Return (x, y) of the center of cell containing provided text 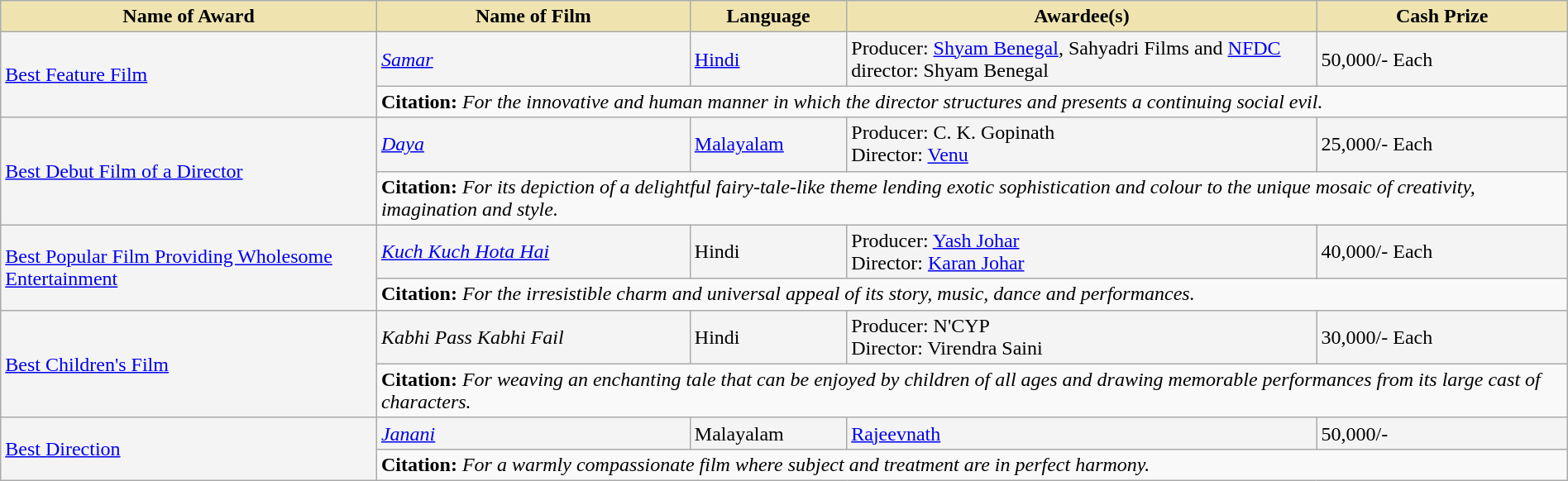
Janani (533, 433)
Name of Award (189, 17)
Best Children's Film (189, 364)
Best Debut Film of a Director (189, 171)
30,000/- Each (1442, 337)
25,000/- Each (1442, 144)
Producer: Shyam Benegal, Sahyadri Films and NFDCdirector: Shyam Benegal (1082, 60)
Awardee(s) (1082, 17)
Kuch Kuch Hota Hai (533, 251)
Best Popular Film Providing Wholesome Entertainment (189, 268)
Citation: For a warmly compassionate film where subject and treatment are in perfect harmony. (972, 464)
Daya (533, 144)
Cash Prize (1442, 17)
Samar (533, 60)
Kabhi Pass Kabhi Fail (533, 337)
40,000/- Each (1442, 251)
Producer: Yash JoharDirector: Karan Johar (1082, 251)
Name of Film (533, 17)
Producer: C. K. GopinathDirector: Venu (1082, 144)
Language (767, 17)
Rajeevnath (1082, 433)
Producer: N'CYPDirector: Virendra Saini (1082, 337)
Best Direction (189, 449)
Citation: For the innovative and human manner in which the director structures and presents a continuing social evil. (972, 102)
Citation: For the irresistible charm and universal appeal of its story, music, dance and performances. (972, 294)
50,000/- (1442, 433)
50,000/- Each (1442, 60)
Best Feature Film (189, 74)
